Find where the given text appears and provide that cell's center as [X, Y] coordinate. 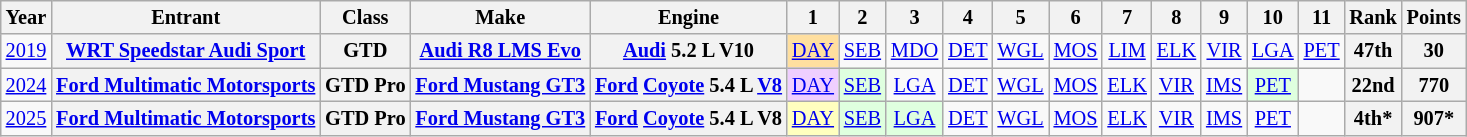
Engine [688, 17]
770 [1434, 85]
2 [862, 17]
Rank [1374, 17]
8 [1176, 17]
Points [1434, 17]
WRT Speedstar Audi Sport [186, 51]
Make [500, 17]
4 [968, 17]
11 [1322, 17]
MDO [914, 51]
2025 [26, 118]
7 [1126, 17]
47th [1374, 51]
4th* [1374, 118]
Entrant [186, 17]
Year [26, 17]
Audi R8 LMS Evo [500, 51]
Class [365, 17]
GTD [365, 51]
2024 [26, 85]
907* [1434, 118]
Audi 5.2 L V10 [688, 51]
6 [1076, 17]
22nd [1374, 85]
2019 [26, 51]
LIM [1126, 51]
10 [1273, 17]
9 [1224, 17]
1 [813, 17]
30 [1434, 51]
5 [1021, 17]
3 [914, 17]
